Pinpoint the cell where the given text exists, returning its [X, Y] midpoint coordinate. 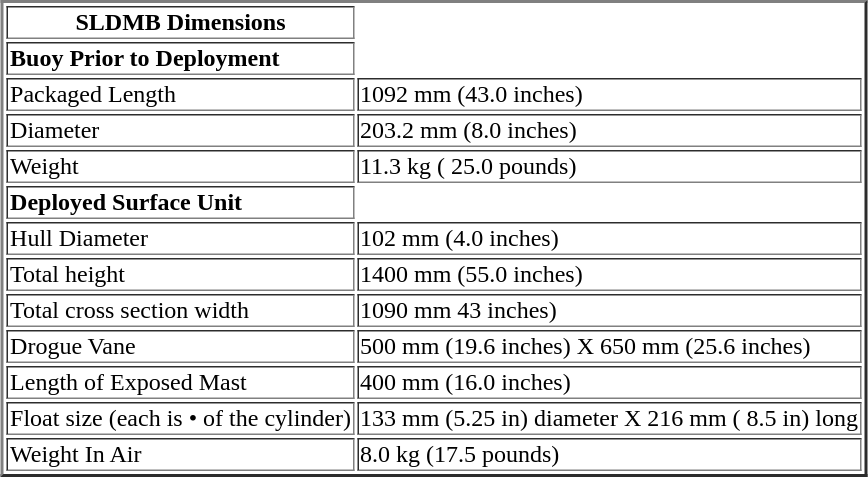
500 mm (19.6 inches) X 650 mm (25.6 inches) [609, 346]
Hull Diameter [180, 238]
11.3 kg ( 25.0 pounds) [609, 166]
Length of Exposed Mast [180, 382]
8.0 kg (17.5 pounds) [609, 454]
1400 mm (55.0 inches) [609, 274]
1090 mm 43 inches) [609, 310]
Float size (each is • of the cylinder) [180, 418]
Total height [180, 274]
SLDMB Dimensions [180, 22]
133 mm (5.25 in) diameter X 216 mm ( 8.5 in) long [609, 418]
Weight In Air [180, 454]
203.2 mm (8.0 inches) [609, 130]
Weight [180, 166]
Deployed Surface Unit [180, 202]
Packaged Length [180, 94]
400 mm (16.0 inches) [609, 382]
Total cross section width [180, 310]
Buoy Prior to Deployment [180, 58]
Diameter [180, 130]
Drogue Vane [180, 346]
1092 mm (43.0 inches) [609, 94]
102 mm (4.0 inches) [609, 238]
